Pinpoint the cell where the given text exists, returning its [X, Y] midpoint coordinate. 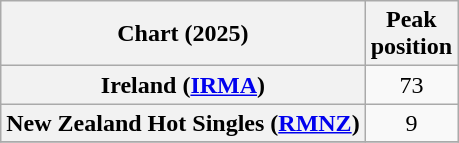
9 [411, 123]
Peakposition [411, 34]
Chart (2025) [183, 34]
73 [411, 85]
Ireland (IRMA) [183, 85]
New Zealand Hot Singles (RMNZ) [183, 123]
